Locate the cell with the specified text and output its [x, y] center coordinate. 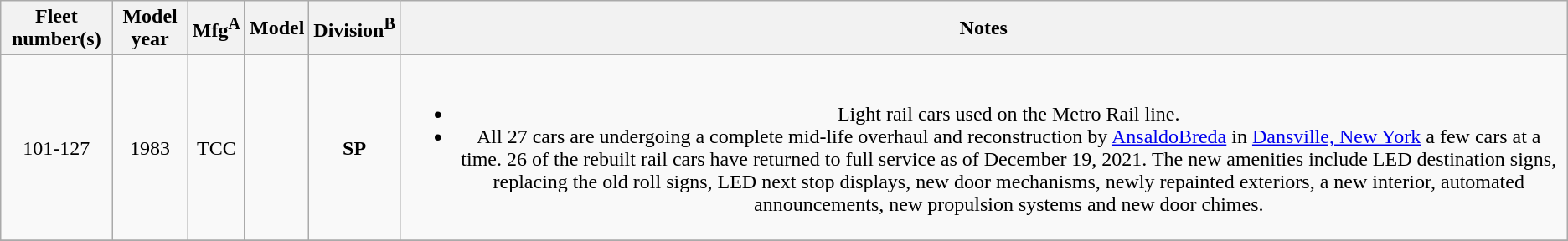
Model [276, 28]
SP [354, 147]
1983 [150, 147]
Model year [150, 28]
Fleet number(s) [57, 28]
TCC [216, 147]
Notes [983, 28]
101-127 [57, 147]
DivisionB [354, 28]
MfgA [216, 28]
